Search for the cell housing the specified text and yield its [X, Y] center coordinate. 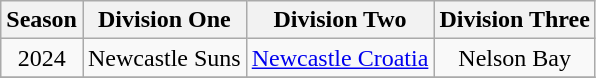
Season [42, 20]
Division Three [515, 20]
Newcastle Croatia [340, 58]
Division One [164, 20]
2024 [42, 58]
Division Two [340, 20]
Nelson Bay [515, 58]
Newcastle Suns [164, 58]
